Extract the (x, y) coordinate from the center of the cell holding the provided text.  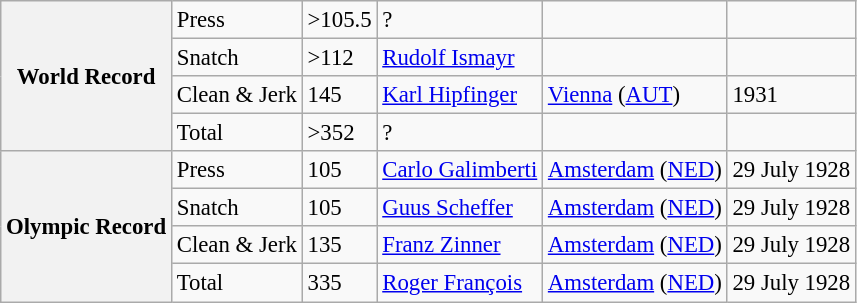
>352 (340, 133)
335 (340, 283)
Roger François (460, 283)
>105.5 (340, 20)
Olympic Record (86, 226)
135 (340, 245)
Guus Scheffer (460, 208)
Rudolf Ismayr (460, 58)
1931 (791, 95)
Vienna (AUT) (636, 95)
>112 (340, 58)
Franz Zinner (460, 245)
World Record (86, 76)
145 (340, 95)
Carlo Galimberti (460, 170)
Karl Hipfinger (460, 95)
